Detect which cell encompasses the target text, then output its (X, Y) center coordinate. 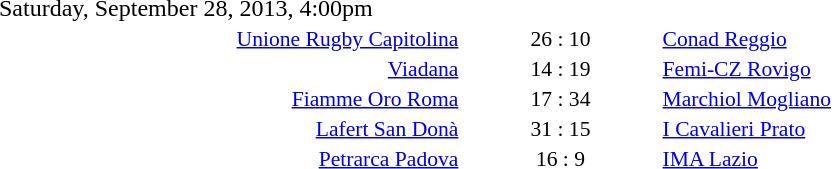
26 : 10 (560, 38)
14 : 19 (560, 68)
17 : 34 (560, 98)
31 : 15 (560, 128)
